Return [X, Y] of the center of cell containing provided text 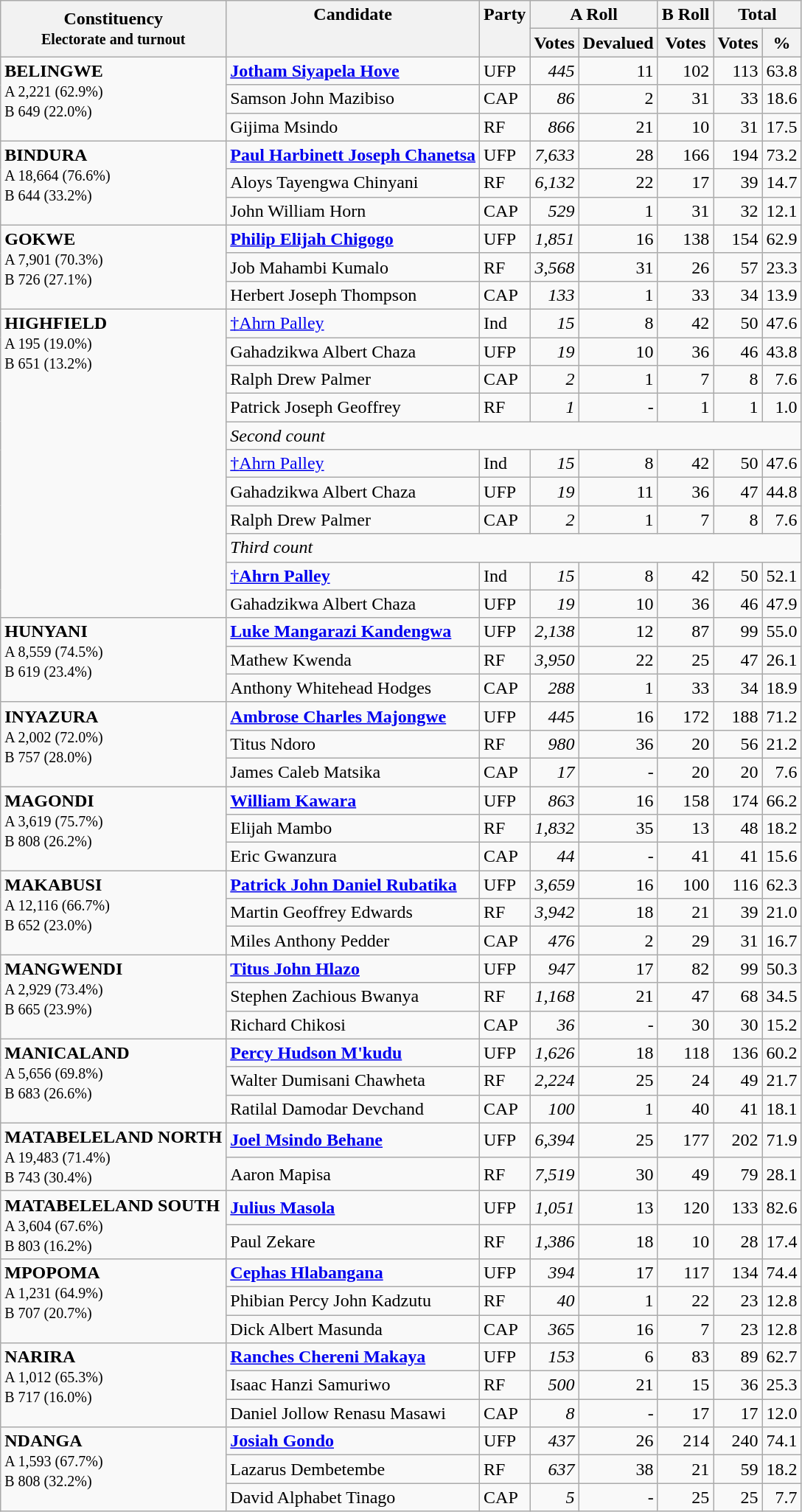
980 [554, 744]
Aaron Mapisa [353, 1174]
GOKWEA 7,901 (70.3%)B 726 (27.1%) [114, 267]
62.9 [781, 239]
154 [738, 239]
Jotham Siyapela Hove [353, 71]
57 [738, 267]
38 [618, 1469]
ConstituencyElectorate and turnout [114, 29]
1.0 [781, 408]
71.2 [781, 716]
15.6 [781, 857]
166 [686, 155]
Martin Geoffrey Edwards [353, 913]
71.9 [781, 1140]
13.9 [781, 295]
1,832 [554, 829]
Stephen Zachious Bwanya [353, 997]
50.3 [781, 969]
25.3 [781, 1385]
HIGHFIELDA 195 (19.0%)B 651 (13.2%) [114, 463]
Ranches Chereni Makaya [353, 1357]
120 [686, 1208]
Mathew Kwenda [353, 660]
17.5 [781, 127]
138 [686, 239]
HUNYANIA 8,559 (74.5%)B 619 (23.4%) [114, 660]
14.7 [781, 183]
MAKABUSIA 12,116 (66.7%)B 652 (23.0%) [114, 913]
34.5 [781, 997]
Samson John Mazibiso [353, 99]
6 [618, 1357]
Elijah Mambo [353, 829]
INYAZURAA 2,002 (72.0%)B 757 (28.0%) [114, 744]
21.0 [781, 913]
MANICALANDA 5,656 (69.8%)B 683 (26.6%) [114, 1081]
55.0 [781, 632]
3,950 [554, 660]
56 [738, 744]
Job Mahambi Kumalo [353, 267]
82.6 [781, 1208]
83 [686, 1357]
William Kawara [353, 800]
52.1 [781, 576]
117 [686, 1272]
Third count [514, 548]
35 [618, 829]
Phibian Percy John Kadzutu [353, 1300]
947 [554, 969]
Candidate [353, 29]
1,051 [554, 1208]
Richard Chikosi [353, 1025]
Patrick Joseph Geoffrey [353, 408]
32 [738, 211]
Paul Zekare [353, 1241]
Herbert Joseph Thompson [353, 295]
% [781, 43]
James Caleb Matsika [353, 772]
134 [738, 1272]
Luke Mangarazi Kandengwa [353, 632]
48 [738, 829]
Ambrose Charles Majongwe [353, 716]
Total [758, 15]
15.2 [781, 1025]
7.7 [781, 1497]
Eric Gwanzura [353, 857]
16.7 [781, 941]
Daniel Jollow Renasu Masawi [353, 1413]
MANGWENDIA 2,929 (73.4%)B 665 (23.9%) [114, 997]
44.8 [781, 492]
63.8 [781, 71]
365 [554, 1329]
866 [554, 127]
3,659 [554, 885]
Julius Masola [353, 1208]
5 [554, 1497]
Party [505, 29]
Ratilal Damodar Devchand [353, 1109]
2,224 [554, 1081]
500 [554, 1385]
12.0 [781, 1413]
7,519 [554, 1174]
Walter Dumisani Chawheta [353, 1081]
23.3 [781, 267]
74.1 [781, 1441]
26.1 [781, 660]
David Alphabet Tinago [353, 1497]
12 [618, 632]
68 [738, 997]
Titus Ndoro [353, 744]
24 [686, 1081]
12.1 [781, 211]
202 [738, 1140]
Titus John Hlazo [353, 969]
288 [554, 688]
153 [554, 1357]
6,132 [554, 183]
18.6 [781, 99]
437 [554, 1441]
60.2 [781, 1053]
MPOPOMAA 1,231 (64.9%)B 707 (20.7%) [114, 1300]
17.4 [781, 1241]
2,138 [554, 632]
1,626 [554, 1053]
62.7 [781, 1357]
Devalued [618, 43]
529 [554, 211]
174 [738, 800]
BINDURAA 18,664 (76.6%)B 644 (33.2%) [114, 183]
Josiah Gondo [353, 1441]
44 [554, 857]
194 [738, 155]
394 [554, 1272]
Paul Harbinett Joseph Chanetsa [353, 155]
74.4 [781, 1272]
A Roll [594, 15]
172 [686, 716]
John William Horn [353, 211]
18.1 [781, 1109]
Second count [514, 436]
113 [738, 71]
Joel Msindo Behane [353, 1140]
Gijima Msindo [353, 127]
Patrick John Daniel Rubatika [353, 885]
29 [686, 941]
47.9 [781, 604]
1,386 [554, 1241]
B Roll [686, 15]
NDANGAA 1,593 (67.7%)B 808 (32.2%) [114, 1469]
73.2 [781, 155]
116 [738, 885]
863 [554, 800]
158 [686, 800]
43.8 [781, 352]
MAGONDIA 3,619 (75.7%)B 808 (26.2%) [114, 828]
28.1 [781, 1174]
MATABELELAND SOUTHA 3,604 (67.6%)B 803 (16.2%) [114, 1224]
62.3 [781, 885]
Isaac Hanzi Samuriwo [353, 1385]
82 [686, 969]
476 [554, 941]
1,851 [554, 239]
7,633 [554, 155]
Aloys Tayengwa Chinyani [353, 183]
BELINGWEA 2,221 (62.9%)B 649 (22.0%) [114, 99]
Cephas Hlabangana [353, 1272]
3,568 [554, 267]
18.9 [781, 688]
NARIRAA 1,012 (65.3%)B 717 (16.0%) [114, 1385]
240 [738, 1441]
188 [738, 716]
MATABELELAND NORTHA 19,483 (71.4%)B 743 (30.4%) [114, 1157]
Dick Albert Masunda [353, 1329]
79 [738, 1174]
1,168 [554, 997]
637 [554, 1469]
89 [738, 1357]
Percy Hudson M'kudu [353, 1053]
177 [686, 1140]
86 [554, 99]
Miles Anthony Pedder [353, 941]
59 [738, 1469]
Philip Elijah Chigogo [353, 239]
118 [686, 1053]
21.7 [781, 1081]
3,942 [554, 913]
214 [686, 1441]
6,394 [554, 1140]
Anthony Whitehead Hodges [353, 688]
Lazarus Dembetembe [353, 1469]
66.2 [781, 800]
21.2 [781, 744]
102 [686, 71]
136 [738, 1053]
87 [686, 632]
